Scan for the cell matching the given text and deliver its [x, y] coordinate at center. 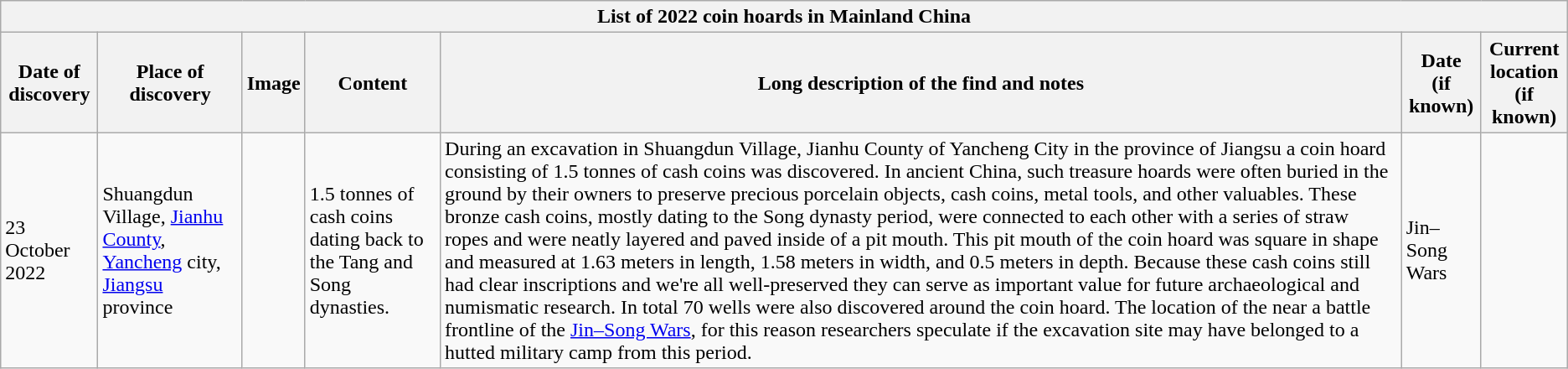
Shuangdun Village, Jianhu County, Yancheng city, Jiangsu province [170, 250]
23 October 2022 [49, 250]
Long description of the find and notes [921, 82]
Content [372, 82]
1.5 tonnes of cash coins dating back to the Tang and Song dynasties. [372, 250]
Jin–Song Wars [1441, 250]
Image [273, 82]
Place of discovery [170, 82]
List of 2022 coin hoards in Mainland China [784, 17]
Date(if known) [1441, 82]
Current location(if known) [1524, 82]
Date of discovery [49, 82]
